From the cell containing the given text, extract its center point as (x, y) coordinate. 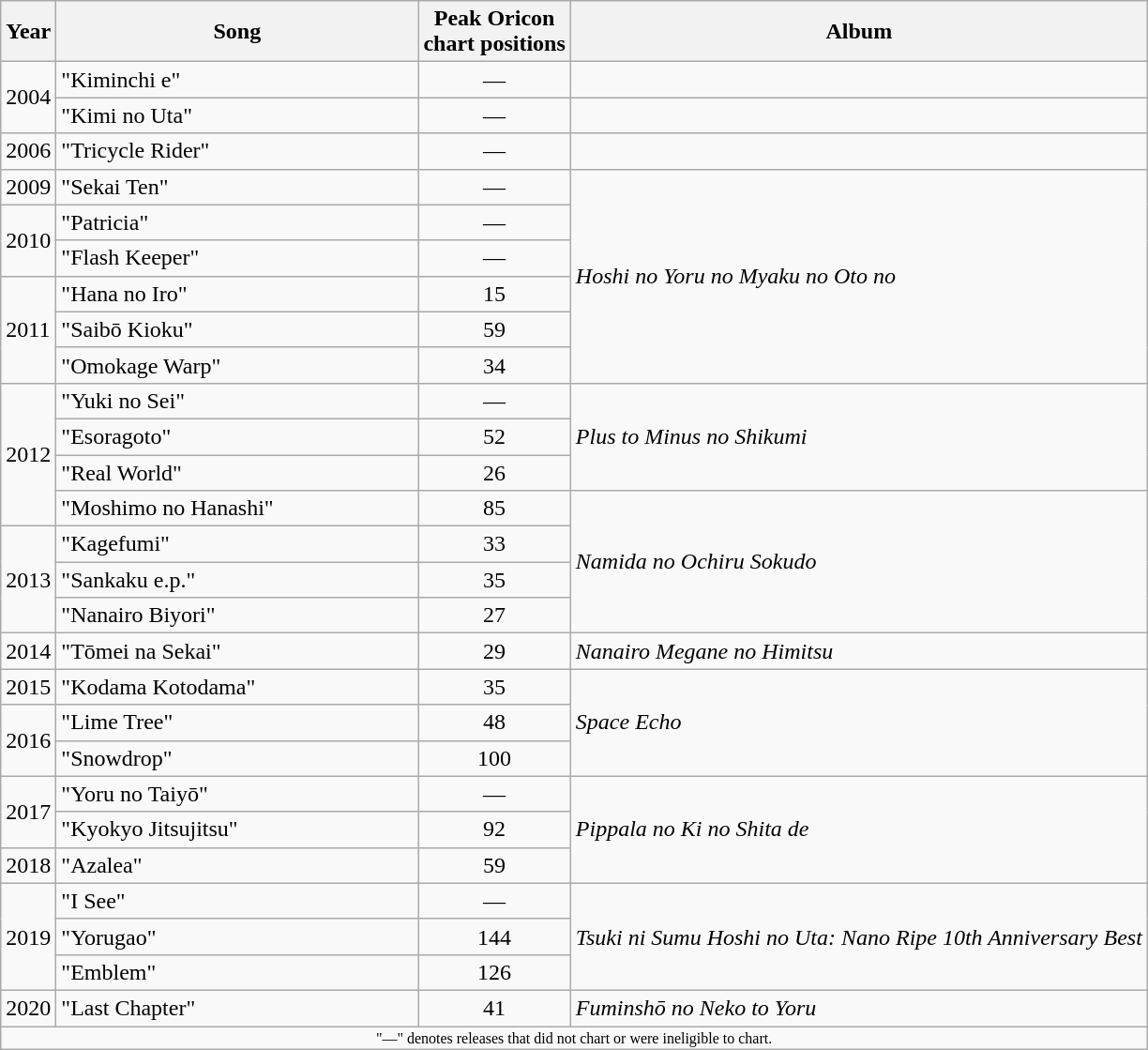
100 (494, 758)
15 (494, 294)
2015 (28, 687)
Fuminshō no Neko to Yoru (859, 1008)
Song (237, 32)
29 (494, 651)
92 (494, 829)
Nanairo Megane no Himitsu (859, 651)
"—" denotes releases that did not chart or were ineligible to chart. (574, 1038)
2004 (28, 98)
"Emblem" (237, 972)
"Moshimo no Hanashi" (237, 509)
Pippala no Ki no Shita de (859, 829)
144 (494, 936)
2013 (28, 580)
27 (494, 616)
"Patricia" (237, 222)
2018 (28, 865)
"Kodama Kotodama" (237, 687)
Hoshi no Yoru no Myaku no Oto no (859, 276)
"Esoragoto" (237, 436)
"Yoru no Taiyō" (237, 794)
2019 (28, 936)
126 (494, 972)
Tsuki ni Sumu Hoshi no Uta: Nano Ripe 10th Anniversary Best (859, 936)
Space Echo (859, 723)
Peak Oricon chart positions (494, 32)
2011 (28, 329)
2012 (28, 454)
2010 (28, 240)
85 (494, 509)
2020 (28, 1008)
52 (494, 436)
41 (494, 1008)
"Sankaku e.p." (237, 580)
"Azalea" (237, 865)
"Kyokyo Jitsujitsu" (237, 829)
"Sekai Ten" (237, 187)
"Snowdrop" (237, 758)
Namida no Ochiru Sokudo (859, 562)
"Yorugao" (237, 936)
"Tōmei na Sekai" (237, 651)
Plus to Minus no Shikumi (859, 436)
2006 (28, 151)
"Nanairo Biyori" (237, 616)
34 (494, 365)
"Kiminchi e" (237, 80)
"I See" (237, 901)
"Tricycle Rider" (237, 151)
2009 (28, 187)
Year (28, 32)
2014 (28, 651)
Album (859, 32)
33 (494, 544)
"Hana no Iro" (237, 294)
"Yuki no Sei" (237, 401)
2017 (28, 812)
26 (494, 472)
"Omokage Warp" (237, 365)
"Last Chapter" (237, 1008)
"Kimi no Uta" (237, 115)
"Flash Keeper" (237, 258)
"Real World" (237, 472)
"Lime Tree" (237, 723)
"Saibō Kioku" (237, 329)
2016 (28, 740)
48 (494, 723)
"Kagefumi" (237, 544)
